Detect which cell encompasses the target text, then output its [X, Y] center coordinate. 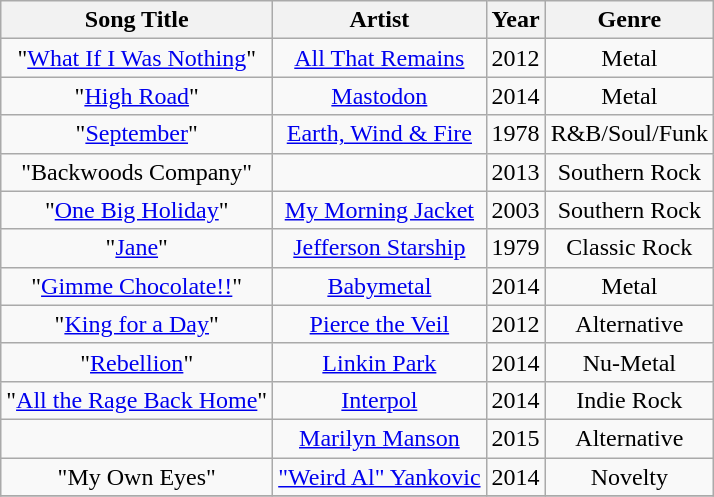
1978 [516, 134]
"Jane" [137, 248]
2015 [516, 438]
"Rebellion" [137, 362]
"What If I Was Nothing" [137, 58]
Classic Rock [629, 248]
"One Big Holiday" [137, 210]
"King for a Day" [137, 324]
Year [516, 20]
"High Road" [137, 96]
Mastodon [380, 96]
Linkin Park [380, 362]
My Morning Jacket [380, 210]
Artist [380, 20]
Pierce the Veil [380, 324]
R&B/Soul/Funk [629, 134]
1979 [516, 248]
Genre [629, 20]
Interpol [380, 400]
Babymetal [380, 286]
Nu-Metal [629, 362]
"Gimme Chocolate!!" [137, 286]
2013 [516, 172]
"Backwoods Company" [137, 172]
All That Remains [380, 58]
Earth, Wind & Fire [380, 134]
Indie Rock [629, 400]
2003 [516, 210]
Marilyn Manson [380, 438]
"All the Rage Back Home" [137, 400]
Novelty [629, 477]
"September" [137, 134]
Song Title [137, 20]
"My Own Eyes" [137, 477]
"Weird Al" Yankovic [380, 477]
Jefferson Starship [380, 248]
